Scan for the cell matching the given text and deliver its (X, Y) coordinate at center. 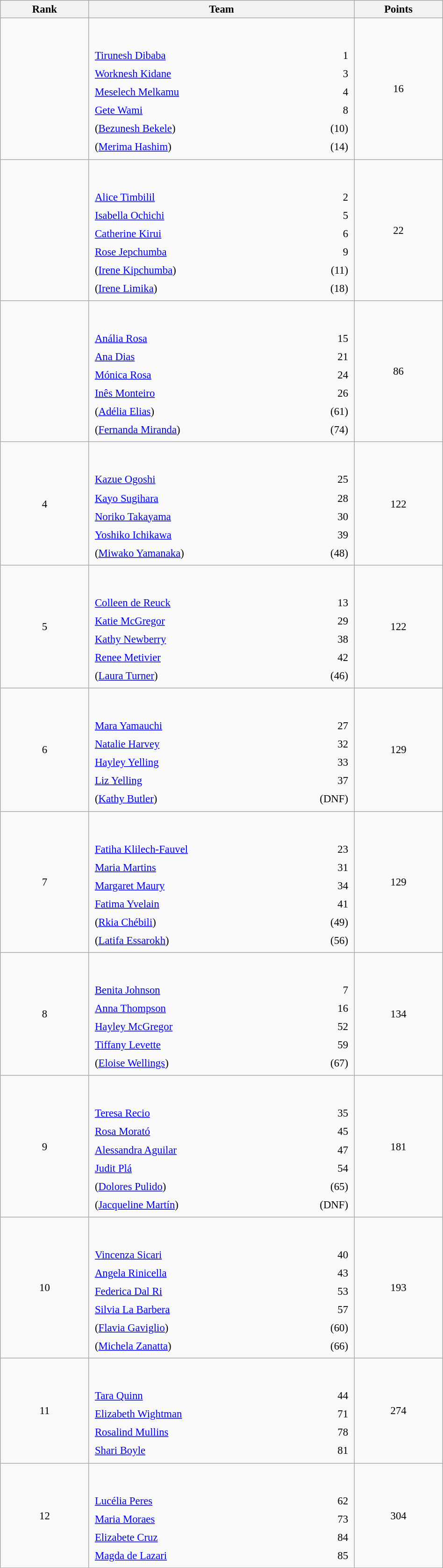
Maria Moraes (200, 1519)
Benita Johnson 7 Anna Thompson 16 Hayley McGregor 52 Tiffany Levette 59 (Eloise Wellings) (67) (221, 1014)
(Flavia Gaviglio) (193, 1328)
Alice Timbilil 2 Isabella Ochichi 5 Catherine Kirui 6 Rose Jepchumba 9 (Irene Kipchumba) (11) (Irene Limika) (18) (221, 230)
Noriko Takayama (196, 516)
(74) (325, 430)
31 (327, 867)
84 (329, 1537)
2 (324, 197)
(49) (327, 922)
Vincenza Sicari 40 Angela Rinicella 43 Federica Dal Ri 53 Silvia La Barbera 57 (Flavia Gaviglio) (60) (Michela Zanatta) (66) (221, 1288)
181 (398, 1146)
3 (324, 74)
(66) (322, 1346)
78 (333, 1432)
Anália Rosa 15 Ana Dias 21 Mónica Rosa 24 Inês Monteiro 26 (Adélia Elias) (61) (Fernanda Miranda) (74) (221, 371)
Magda de Lazari (200, 1555)
Mara Yamauchi 27 Natalie Harvey 32 Hayley Yelling 33 Liz Yelling 37 (Kathy Butler) (DNF) (221, 749)
(Kathy Butler) (180, 799)
81 (333, 1451)
(Miwako Yamanaka) (196, 553)
85 (329, 1555)
Rose Jepchumba (194, 252)
Tiffany Levette (193, 1045)
(61) (325, 412)
Vincenza Sicari (193, 1255)
Mara Yamauchi (180, 726)
Lucélia Peres (200, 1501)
44 (333, 1396)
Rosalind Mullins (203, 1432)
34 (327, 886)
15 (325, 338)
45 (315, 1132)
Margaret Maury (197, 886)
Alice Timbilil (194, 197)
(Eloise Wellings) (193, 1063)
40 (322, 1255)
35 (315, 1113)
(Bezunesh Bekele) (195, 129)
Fatiha Klilech-Fauvel 23 Maria Martins 31 Margaret Maury 34 Fatima Yvelain 41 (Rkia Chébili) (49) (Latifa Essarokh) (56) (221, 882)
Angela Rinicella (193, 1273)
Yoshiko Ichikawa (196, 535)
1 (324, 56)
Gete Wami (195, 110)
32 (310, 744)
12 (45, 1516)
13 (322, 603)
52 (323, 1027)
Tara Quinn (203, 1396)
(11) (324, 270)
(65) (315, 1186)
Elizabeth Wightman (203, 1414)
Teresa Recio (186, 1113)
27 (310, 726)
11 (45, 1411)
Hayley McGregor (193, 1027)
(10) (324, 129)
59 (323, 1045)
86 (398, 371)
33 (310, 762)
Rank (45, 9)
Liz Yelling (180, 781)
Natalie Harvey (180, 744)
57 (322, 1309)
38 (322, 639)
(14) (324, 147)
Anna Thompson (193, 1009)
Catherine Kirui (194, 233)
193 (398, 1288)
(Adélia Elias) (195, 412)
43 (322, 1273)
28 (326, 498)
Tirunesh Dibaba 1 Worknesh Kidane 3 Meselech Melkamu 4 Gete Wami 8 (Bezunesh Bekele) (10) (Merima Hashim) (14) (221, 89)
41 (327, 904)
(Fernanda Miranda) (195, 430)
21 (325, 356)
Ana Dias (195, 356)
134 (398, 1014)
Fatima Yvelain (197, 904)
24 (325, 375)
(48) (326, 553)
53 (322, 1291)
Anália Rosa (195, 338)
Colleen de Reuck 13 Katie McGregor 29 Kathy Newberry 38 Renee Metivier 42 (Laura Turner) (46) (221, 627)
Fatiha Klilech-Fauvel (197, 849)
Worknesh Kidane (195, 74)
47 (315, 1150)
26 (325, 393)
54 (315, 1168)
(Dolores Pulido) (186, 1186)
(60) (322, 1328)
(Laura Turner) (193, 676)
62 (329, 1501)
304 (398, 1516)
(Merima Hashim) (195, 147)
39 (326, 535)
Kazue Ogoshi (196, 479)
Silvia La Barbera (193, 1309)
Kazue Ogoshi 25 Kayo Sugihara 28 Noriko Takayama 30 Yoshiko Ichikawa 39 (Miwako Yamanaka) (48) (221, 503)
22 (398, 230)
(Irene Limika) (194, 288)
Tirunesh Dibaba (195, 56)
Colleen de Reuck (193, 603)
Alessandra Aguilar (186, 1150)
Tara Quinn 44 Elizabeth Wightman 71 Rosalind Mullins 78 Shari Boyle 81 (221, 1411)
Elizabete Cruz (200, 1537)
25 (326, 479)
Meselech Melkamu (195, 92)
Kayo Sugihara (196, 498)
274 (398, 1411)
Points (398, 9)
29 (322, 621)
Judit Plá (186, 1168)
Inês Monteiro (195, 393)
37 (310, 781)
Renee Metivier (193, 658)
(Jacqueline Martín) (186, 1205)
Benita Johnson (193, 990)
23 (327, 849)
(Michela Zanatta) (193, 1346)
(Irene Kipchumba) (194, 270)
Mónica Rosa (195, 375)
Katie McGregor (193, 621)
Team (221, 9)
(18) (324, 288)
73 (329, 1519)
10 (45, 1288)
Shari Boyle (203, 1451)
30 (326, 516)
(46) (322, 676)
42 (322, 658)
(67) (323, 1063)
Lucélia Peres 62 Maria Moraes 73 Elizabete Cruz 84 Magda de Lazari 85 (221, 1516)
(Rkia Chébili) (197, 922)
71 (333, 1414)
Kathy Newberry (193, 639)
(Latifa Essarokh) (197, 940)
Hayley Yelling (180, 762)
(56) (327, 940)
Federica Dal Ri (193, 1291)
Rosa Morató (186, 1132)
Isabella Ochichi (194, 215)
Teresa Recio 35 Rosa Morató 45 Alessandra Aguilar 47 Judit Plá 54 (Dolores Pulido) (65) (Jacqueline Martín) (DNF) (221, 1146)
Maria Martins (197, 867)
